Identify which cell holds the provided text, then report its (X, Y) central coordinate. 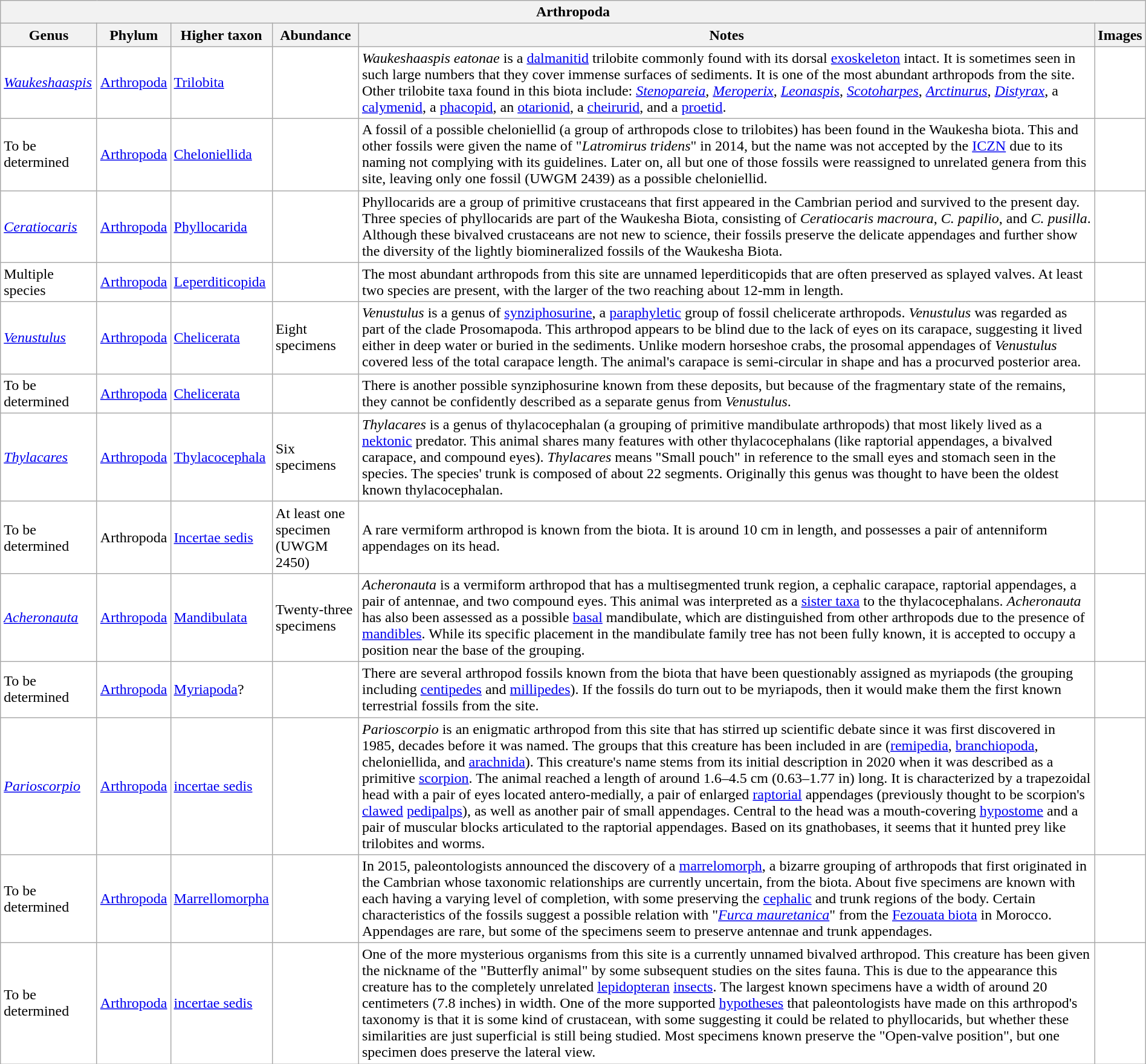
Acheronauta (49, 617)
Marrellomorpha (221, 899)
Images (1120, 35)
Myriapoda? (221, 689)
A rare vermiform arthropod is known from the biota. It is around 10 cm in length, and possesses a pair of antenniform appendages on its head. (727, 537)
Phylum (134, 35)
Cheloniellida (221, 155)
Eight specimens (316, 337)
Phyllocarida (221, 226)
Multiple species (49, 282)
Genus (49, 35)
Trilobita (221, 82)
Notes (727, 35)
At least one specimen(UWGM 2450) (316, 537)
Mandibulata (221, 617)
Six specimens (316, 457)
Waukeshaaspis (49, 82)
Thylacocephala (221, 457)
Parioscorpio (49, 786)
Ceratiocaris (49, 226)
Higher taxon (221, 35)
Twenty-three specimens (316, 617)
Thylacares (49, 457)
Leperditicopida (221, 282)
Abundance (316, 35)
Incertae sedis (221, 537)
Venustulus (49, 337)
